Provide the [X, Y] coordinate of the cell's center where the given text is located.  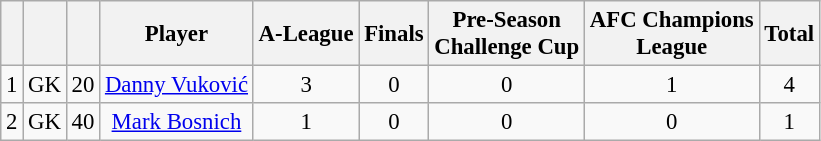
4 [789, 85]
Mark Bosnich [177, 122]
Player [177, 34]
A-League [306, 34]
20 [82, 85]
40 [82, 122]
Danny Vuković [177, 85]
Finals [394, 34]
Pre-SeasonChallenge Cup [507, 34]
AFC ChampionsLeague [672, 34]
2 [12, 122]
3 [306, 85]
Total [789, 34]
